Extract the (X, Y) coordinate from the center of the cell holding the provided text.  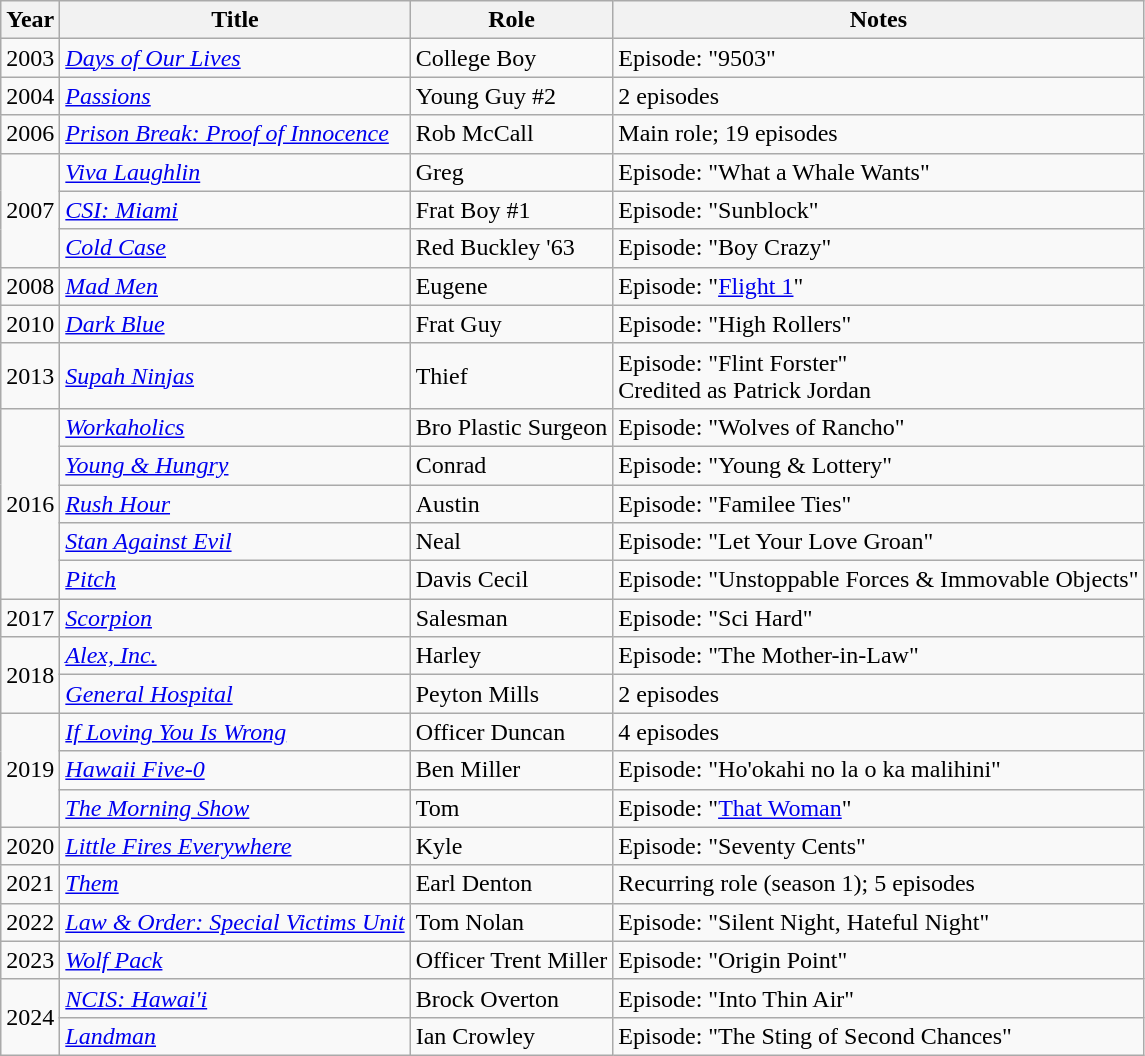
Episode: "Into Thin Air" (878, 998)
Officer Duncan (512, 732)
Episode: "High Rollers" (878, 324)
Scorpion (235, 618)
The Morning Show (235, 808)
Ian Crowley (512, 1036)
2022 (30, 922)
2010 (30, 324)
Frat Guy (512, 324)
Kyle (512, 846)
Neal (512, 542)
Alex, Inc. (235, 656)
Earl Denton (512, 884)
Episode: "Seventy Cents" (878, 846)
NCIS: Hawai'i (235, 998)
Conrad (512, 465)
Ben Miller (512, 770)
Main role; 19 episodes (878, 134)
Prison Break: Proof of Innocence (235, 134)
Pitch (235, 580)
Episode: "Sci Hard" (878, 618)
Episode: "That Woman" (878, 808)
Viva Laughlin (235, 172)
2023 (30, 960)
Peyton Mills (512, 694)
Episode: "The Sting of Second Chances" (878, 1036)
Supah Ninjas (235, 376)
Episode: "Silent Night, Hateful Night" (878, 922)
Law & Order: Special Victims Unit (235, 922)
Greg (512, 172)
Passions (235, 96)
Episode: "Sunblock" (878, 210)
Young & Hungry (235, 465)
Episode: "The Mother-in-Law" (878, 656)
Rush Hour (235, 503)
Harley (512, 656)
Episode: "What a Whale Wants" (878, 172)
2004 (30, 96)
2018 (30, 675)
Episode: "Familee Ties" (878, 503)
2006 (30, 134)
Davis Cecil (512, 580)
Thief (512, 376)
Dark Blue (235, 324)
Hawaii Five-0 (235, 770)
Tom Nolan (512, 922)
2013 (30, 376)
Stan Against Evil (235, 542)
Salesman (512, 618)
Workaholics (235, 427)
Episode: "Let Your Love Groan" (878, 542)
Rob McCall (512, 134)
Landman (235, 1036)
Title (235, 20)
Episode: "9503" (878, 58)
Them (235, 884)
Brock Overton (512, 998)
Episode: "Flight 1" (878, 286)
Mad Men (235, 286)
Bro Plastic Surgeon (512, 427)
Frat Boy #1 (512, 210)
Cold Case (235, 248)
2021 (30, 884)
Young Guy #2 (512, 96)
2020 (30, 846)
Notes (878, 20)
Episode: "Ho'okahi no la o ka malihini" (878, 770)
Little Fires Everywhere (235, 846)
Episode: "Young & Lottery" (878, 465)
2003 (30, 58)
Episode: "Flint Forster"Credited as Patrick Jordan (878, 376)
Officer Trent Miller (512, 960)
Wolf Pack (235, 960)
2007 (30, 210)
2017 (30, 618)
Episode: "Unstoppable Forces & Immovable Objects" (878, 580)
Year (30, 20)
2016 (30, 503)
CSI: Miami (235, 210)
Tom (512, 808)
If Loving You Is Wrong (235, 732)
Episode: "Wolves of Rancho" (878, 427)
College Boy (512, 58)
2024 (30, 1017)
Recurring role (season 1); 5 episodes (878, 884)
2019 (30, 770)
General Hospital (235, 694)
Austin (512, 503)
Red Buckley '63 (512, 248)
2008 (30, 286)
Days of Our Lives (235, 58)
Role (512, 20)
Eugene (512, 286)
Episode: "Boy Crazy" (878, 248)
4 episodes (878, 732)
Episode: "Origin Point" (878, 960)
